Capture the cell that displays the provided text and extract its [x, y] central coordinate. 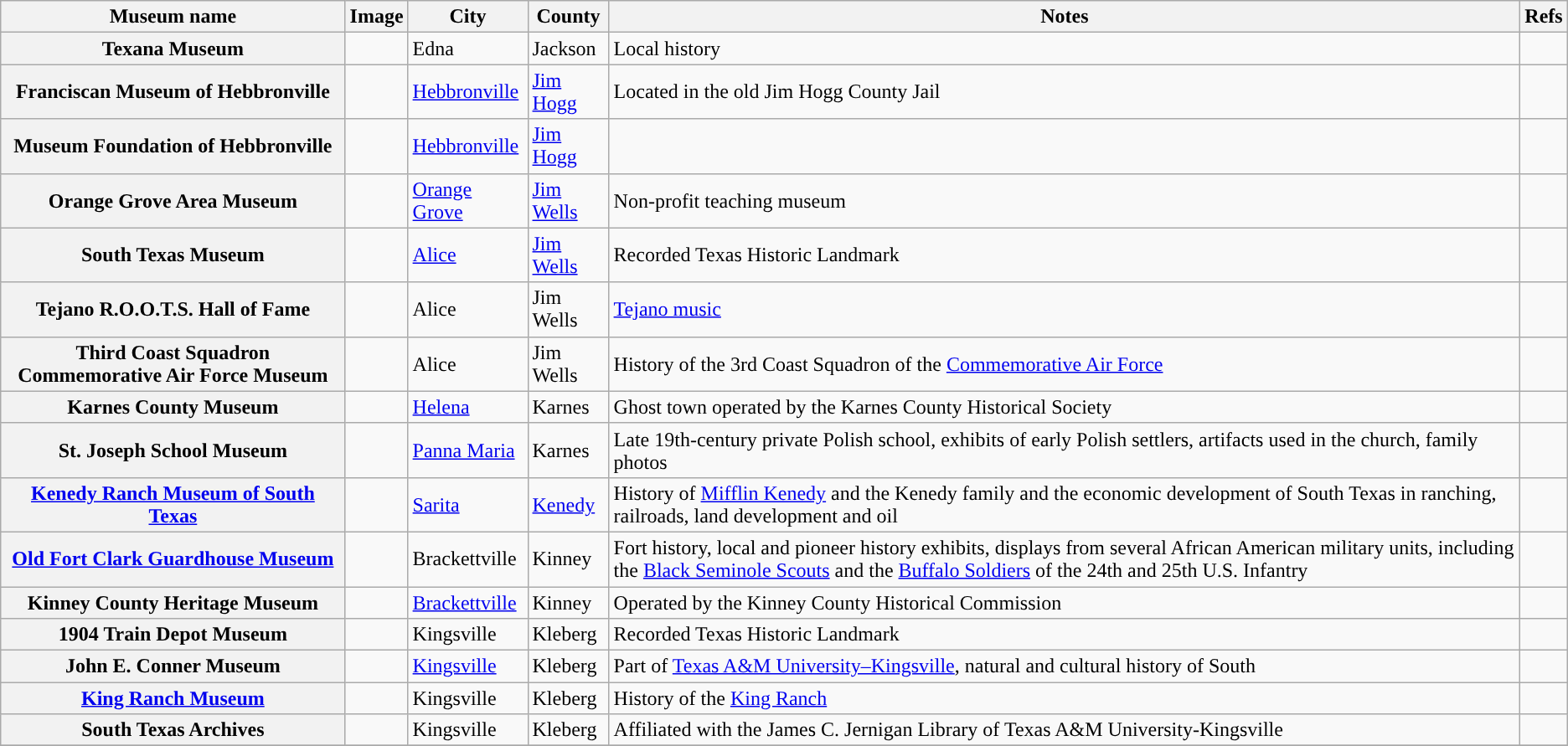
Late 19th-century private Polish school, exhibits of early Polish settlers, artifacts used in the church, family photos [1065, 450]
History of the King Ranch [1065, 698]
History of the 3rd Coast Squadron of the Commemorative Air Force [1065, 363]
Kenedy Ranch Museum of South Texas [173, 504]
Museum name [173, 17]
Notes [1065, 17]
Non-profit teaching museum [1065, 201]
Located in the old Jim Hogg County Jail [1065, 92]
Old Fort Clark Guardhouse Museum [173, 559]
Kenedy [568, 504]
History of Mifflin Kenedy and the Kenedy family and the economic development of South Texas in ranching, railroads, land development and oil [1065, 504]
Orange Grove Area Museum [173, 201]
Sarita [467, 504]
St. Joseph School Museum [173, 450]
City [467, 17]
1904 Train Depot Museum [173, 635]
Panna Maria [467, 450]
Jackson [568, 49]
Edna [467, 49]
Karnes County Museum [173, 407]
Kinney County Heritage Museum [173, 602]
Museum Foundation of Hebbronville [173, 146]
Operated by the Kinney County Historical Commission [1065, 602]
Part of Texas A&M University–Kingsville, natural and cultural history of South [1065, 666]
Helena [467, 407]
Affiliated with the James C. Jernigan Library of Texas A&M University-Kingsville [1065, 730]
Orange Grove [467, 201]
Tejano R.O.O.T.S. Hall of Fame [173, 310]
Texana Museum [173, 49]
John E. Conner Museum [173, 666]
Refs [1544, 17]
Third Coast Squadron Commemorative Air Force Museum [173, 363]
Image [377, 17]
Ghost town operated by the Karnes County Historical Society [1065, 407]
South Texas Archives [173, 730]
King Ranch Museum [173, 698]
South Texas Museum [173, 255]
Franciscan Museum of Hebbronville [173, 92]
Tejano music [1065, 310]
County [568, 17]
Local history [1065, 49]
